Return the (X, Y) coordinate for the center point of the cell that contains the specified text.  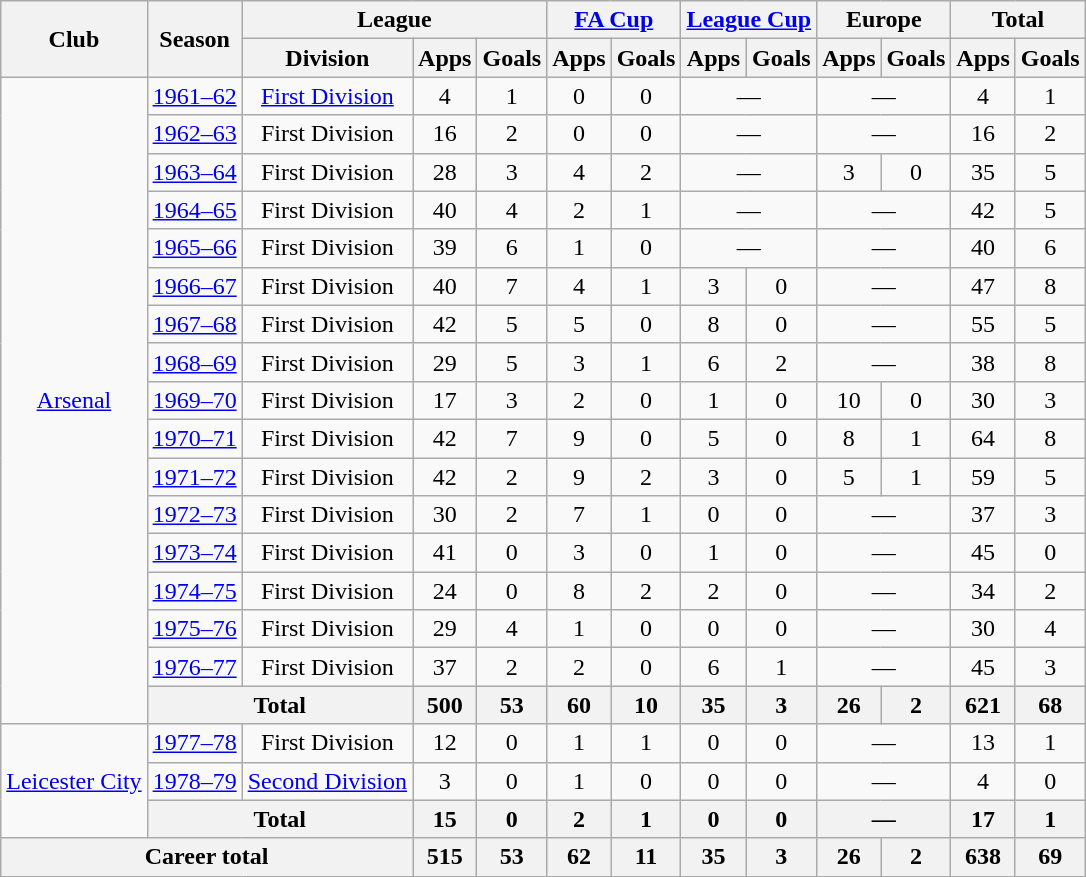
69 (1050, 857)
1966–67 (194, 286)
1965–66 (194, 248)
34 (983, 591)
24 (445, 591)
39 (445, 248)
38 (983, 362)
1964–65 (194, 210)
1977–78 (194, 743)
Arsenal (74, 400)
11 (646, 857)
Leicester City (74, 781)
1974–75 (194, 591)
1978–79 (194, 781)
League Cup (749, 20)
Division (327, 58)
60 (579, 705)
1968–69 (194, 362)
League (394, 20)
515 (445, 857)
621 (983, 705)
47 (983, 286)
Season (194, 39)
638 (983, 857)
Career total (207, 857)
64 (983, 438)
1970–71 (194, 438)
500 (445, 705)
1973–74 (194, 553)
1961–62 (194, 96)
1975–76 (194, 629)
28 (445, 172)
1972–73 (194, 515)
1969–70 (194, 400)
1967–68 (194, 324)
55 (983, 324)
1963–64 (194, 172)
68 (1050, 705)
59 (983, 477)
41 (445, 553)
FA Cup (614, 20)
1962–63 (194, 134)
1976–77 (194, 667)
1971–72 (194, 477)
Europe (884, 20)
62 (579, 857)
15 (445, 819)
Second Division (327, 781)
Club (74, 39)
13 (983, 743)
12 (445, 743)
